Detect which cell encompasses the target text, then output its [x, y] center coordinate. 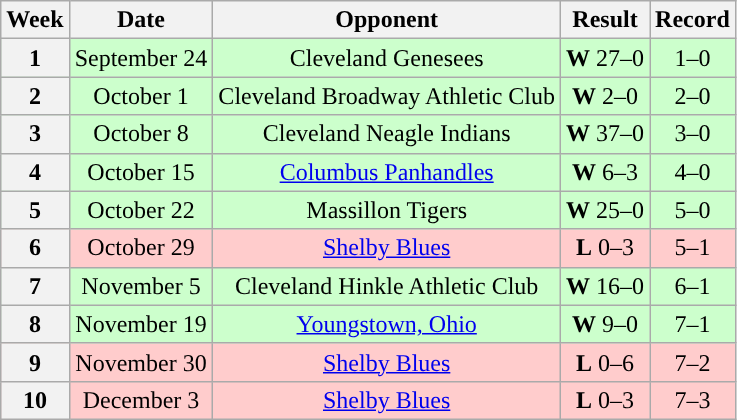
2–0 [693, 96]
7 [35, 286]
2 [35, 96]
December 3 [141, 400]
November 5 [141, 286]
November 30 [141, 362]
W 27–0 [606, 58]
Columbus Panhandles [387, 172]
9 [35, 362]
Massillon Tigers [387, 210]
October 1 [141, 96]
Cleveland Hinkle Athletic Club [387, 286]
Opponent [387, 20]
6–1 [693, 286]
7–2 [693, 362]
October 22 [141, 210]
October 8 [141, 134]
Result [606, 20]
October 15 [141, 172]
Record [693, 20]
6 [35, 248]
W 9–0 [606, 324]
Week [35, 20]
5–1 [693, 248]
W 2–0 [606, 96]
W 6–3 [606, 172]
7–3 [693, 400]
W 16–0 [606, 286]
1–0 [693, 58]
4–0 [693, 172]
November 19 [141, 324]
7–1 [693, 324]
5 [35, 210]
5–0 [693, 210]
3 [35, 134]
10 [35, 400]
1 [35, 58]
September 24 [141, 58]
L 0–6 [606, 362]
Cleveland Broadway Athletic Club [387, 96]
W 37–0 [606, 134]
3–0 [693, 134]
8 [35, 324]
October 29 [141, 248]
Date [141, 20]
W 25–0 [606, 210]
4 [35, 172]
Youngstown, Ohio [387, 324]
Cleveland Neagle Indians [387, 134]
Cleveland Genesees [387, 58]
